Extract the (X, Y) coordinate from the center of the cell holding the provided text.  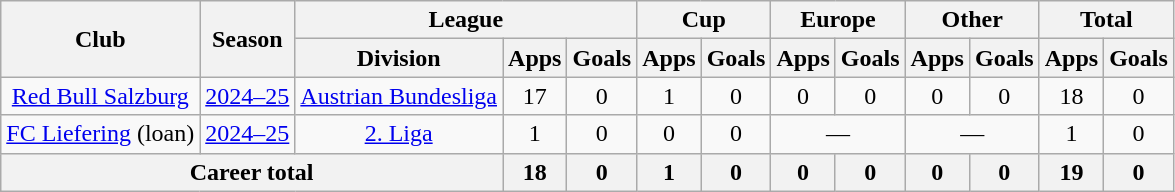
Other (972, 20)
2. Liga (399, 134)
Red Bull Salzburg (100, 96)
Division (399, 58)
Season (248, 39)
17 (535, 96)
League (466, 20)
19 (1071, 172)
Cup (704, 20)
Club (100, 39)
Europe (838, 20)
Total (1106, 20)
Austrian Bundesliga (399, 96)
Career total (252, 172)
FC Liefering (loan) (100, 134)
